Provide the [X, Y] coordinate of the cell's center where the given text is located.  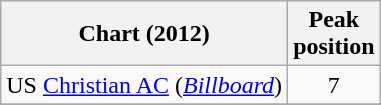
7 [334, 85]
US Christian AC (Billboard) [144, 85]
Peak position [334, 34]
Chart (2012) [144, 34]
